Identify which cell holds the provided text, then report its [X, Y] central coordinate. 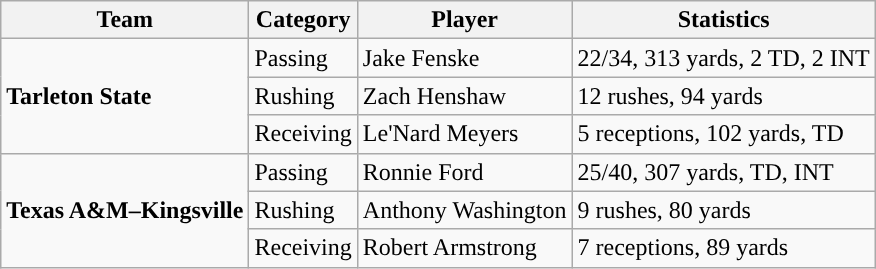
12 rushes, 94 yards [724, 96]
Tarleton State [125, 96]
Robert Armstrong [464, 248]
22/34, 313 yards, 2 TD, 2 INT [724, 58]
Texas A&M–Kingsville [125, 210]
7 receptions, 89 yards [724, 248]
Zach Henshaw [464, 96]
Anthony Washington [464, 210]
5 receptions, 102 yards, TD [724, 134]
9 rushes, 80 yards [724, 210]
Ronnie Ford [464, 172]
Statistics [724, 20]
Le'Nard Meyers [464, 134]
Jake Fenske [464, 58]
Team [125, 20]
Player [464, 20]
25/40, 307 yards, TD, INT [724, 172]
Category [303, 20]
